Return (X, Y) of the center of cell containing provided text 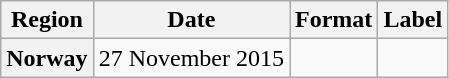
Format (334, 20)
Norway (47, 58)
Region (47, 20)
Date (191, 20)
27 November 2015 (191, 58)
Label (413, 20)
